Provide the [X, Y] coordinate of the cell's center where the given text is located.  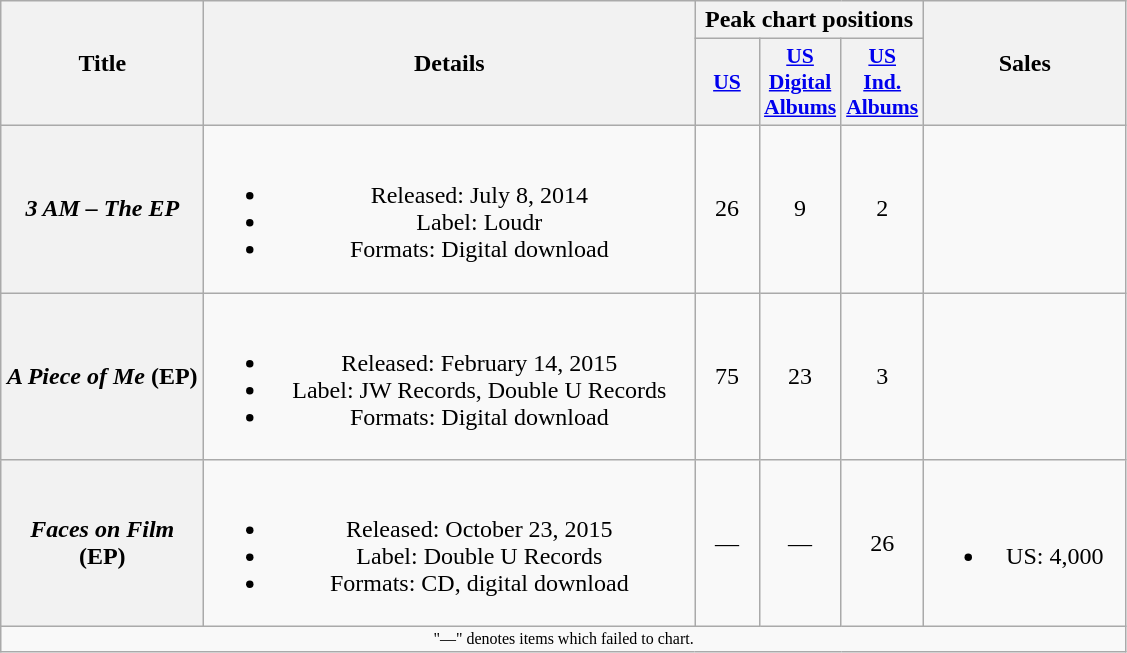
Details [450, 64]
Released: February 14, 2015Label: JW Records, Double U RecordsFormats: Digital download [450, 376]
Sales [1024, 64]
Released: October 23, 2015Label: Double U RecordsFormats: CD, digital download [450, 544]
USInd.Albums [882, 82]
"—" denotes items which failed to chart. [564, 639]
A Piece of Me (EP) [102, 376]
75 [727, 376]
USDigitalAlbums [800, 82]
3 [882, 376]
3 AM – The EP [102, 208]
2 [882, 208]
Faces on Film (EP) [102, 544]
9 [800, 208]
Title [102, 64]
Peak chart positions [809, 20]
US [727, 82]
US: 4,000 [1024, 544]
23 [800, 376]
Released: July 8, 2014Label: LoudrFormats: Digital download [450, 208]
